Capture the cell that displays the provided text and extract its (x, y) central coordinate. 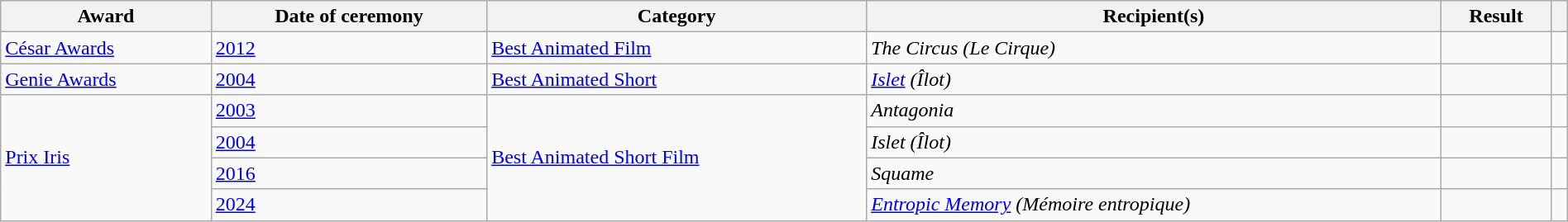
Genie Awards (106, 79)
Squame (1154, 173)
2012 (349, 48)
2016 (349, 173)
Category (676, 17)
César Awards (106, 48)
Prix Iris (106, 158)
Recipient(s) (1154, 17)
2024 (349, 205)
2003 (349, 111)
Date of ceremony (349, 17)
Result (1496, 17)
Antagonia (1154, 111)
The Circus (Le Cirque) (1154, 48)
Award (106, 17)
Best Animated Short Film (676, 158)
Best Animated Short (676, 79)
Best Animated Film (676, 48)
Entropic Memory (Mémoire entropique) (1154, 205)
